Output the [x, y] coordinate of the center of the cell containing the given text.  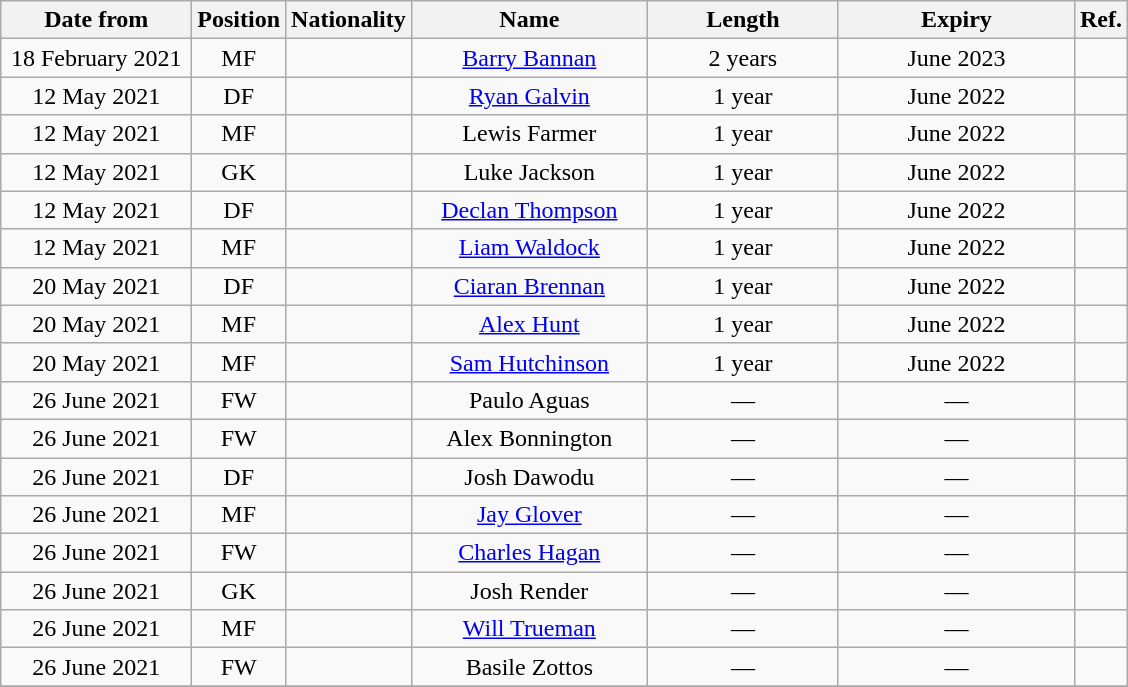
Date from [96, 20]
Josh Dawodu [529, 477]
Charles Hagan [529, 553]
Alex Bonnington [529, 438]
Jay Glover [529, 515]
Alex Hunt [529, 324]
Ciaran Brennan [529, 286]
Ryan Galvin [529, 96]
Ref. [1100, 20]
Declan Thompson [529, 210]
Position [239, 20]
Luke Jackson [529, 172]
2 years [742, 58]
Sam Hutchinson [529, 362]
Josh Render [529, 591]
Paulo Aguas [529, 400]
Nationality [349, 20]
Lewis Farmer [529, 134]
Will Trueman [529, 629]
Expiry [956, 20]
18 February 2021 [96, 58]
Barry Bannan [529, 58]
Name [529, 20]
Liam Waldock [529, 248]
Basile Zottos [529, 667]
June 2023 [956, 58]
Length [742, 20]
